Extract the (X, Y) coordinate from the center of the cell holding the provided text.  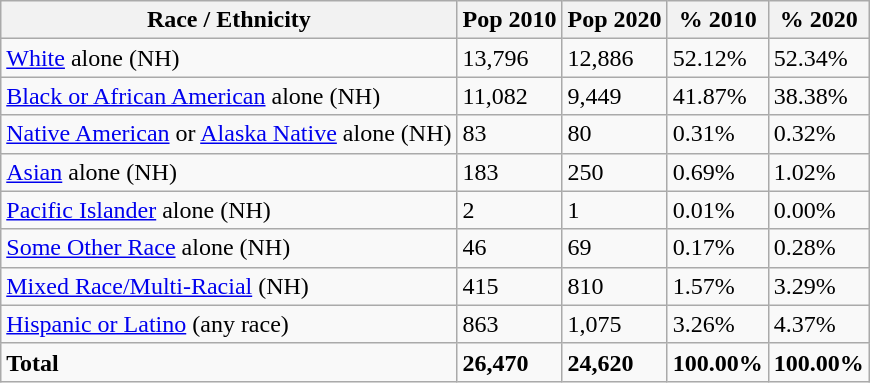
80 (614, 134)
Pop 2020 (614, 20)
3.26% (718, 324)
4.37% (818, 324)
Mixed Race/Multi-Racial (NH) (229, 286)
12,886 (614, 58)
26,470 (510, 362)
Pacific Islander alone (NH) (229, 210)
0.28% (818, 248)
0.01% (718, 210)
69 (614, 248)
0.17% (718, 248)
0.31% (718, 134)
White alone (NH) (229, 58)
1.57% (718, 286)
38.38% (818, 96)
863 (510, 324)
250 (614, 172)
Black or African American alone (NH) (229, 96)
52.12% (718, 58)
24,620 (614, 362)
Asian alone (NH) (229, 172)
% 2020 (818, 20)
183 (510, 172)
9,449 (614, 96)
3.29% (818, 286)
Race / Ethnicity (229, 20)
11,082 (510, 96)
Pop 2010 (510, 20)
0.00% (818, 210)
1,075 (614, 324)
Total (229, 362)
Hispanic or Latino (any race) (229, 324)
Some Other Race alone (NH) (229, 248)
415 (510, 286)
41.87% (718, 96)
Native American or Alaska Native alone (NH) (229, 134)
1.02% (818, 172)
46 (510, 248)
83 (510, 134)
% 2010 (718, 20)
52.34% (818, 58)
1 (614, 210)
13,796 (510, 58)
810 (614, 286)
0.32% (818, 134)
2 (510, 210)
0.69% (718, 172)
